Search for the cell housing the specified text and yield its [X, Y] center coordinate. 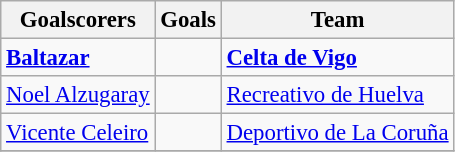
Celta de Vigo [338, 58]
Team [338, 20]
Goalscorers [78, 20]
Goals [188, 20]
Noel Alzugaray [78, 95]
Recreativo de Huelva [338, 95]
Deportivo de La Coruña [338, 133]
Vicente Celeiro [78, 133]
Baltazar [78, 58]
